Output the [x, y] coordinate of the center of the cell containing the given text.  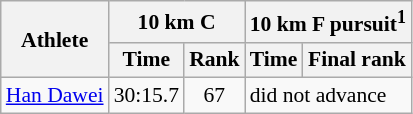
Final rank [357, 60]
30:15.7 [146, 96]
Athlete [55, 40]
67 [214, 96]
10 km C [177, 22]
Han Dawei [55, 96]
Rank [214, 60]
10 km F pursuit1 [328, 22]
did not advance [328, 96]
